Scan for the cell matching the given text and deliver its (X, Y) coordinate at center. 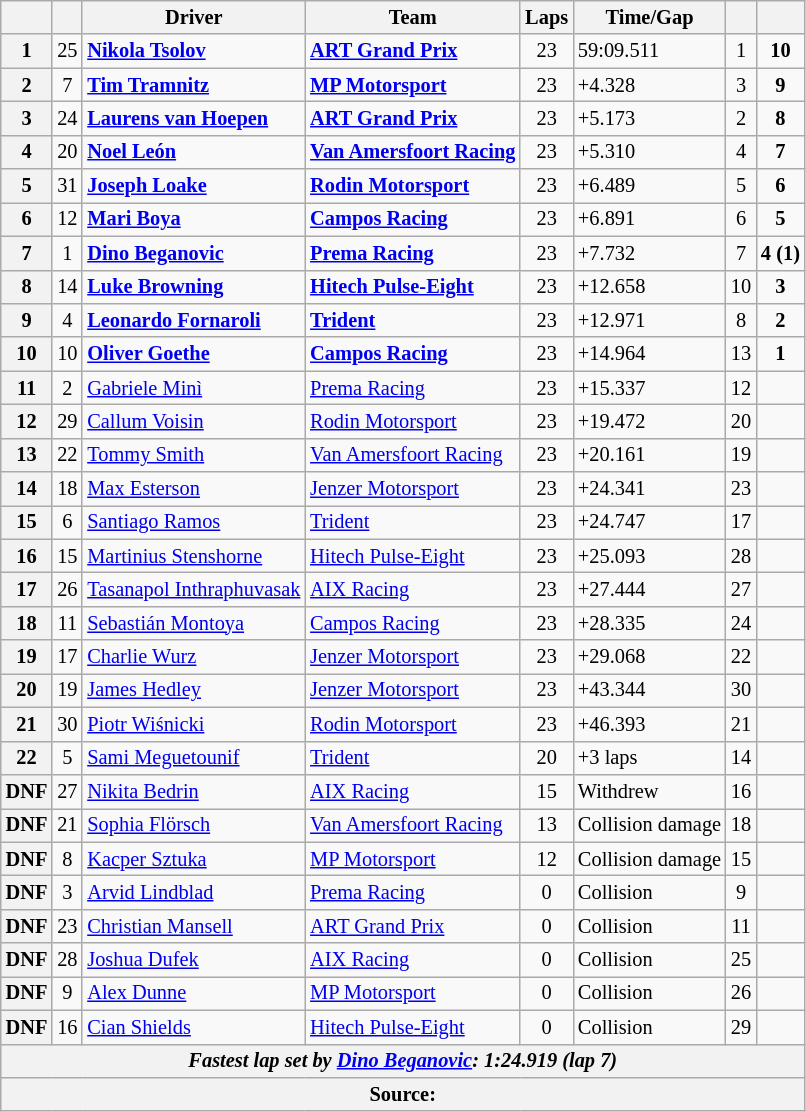
Leonardo Fornaroli (194, 320)
Joseph Loake (194, 186)
Luke Browning (194, 287)
+4.328 (650, 85)
4 (1) (780, 253)
+29.068 (650, 657)
Nikola Tsolov (194, 51)
+6.489 (650, 186)
Gabriele Minì (194, 388)
Kacper Sztuka (194, 859)
+24.747 (650, 522)
+25.093 (650, 556)
+19.472 (650, 421)
+46.393 (650, 724)
Laps (546, 17)
Callum Voisin (194, 421)
Dino Beganovic (194, 253)
Piotr Wiśnicki (194, 724)
+12.971 (650, 320)
Driver (194, 17)
Alex Dunne (194, 993)
Sami Meguetounif (194, 758)
+24.341 (650, 489)
James Hedley (194, 690)
Santiago Ramos (194, 522)
Tommy Smith (194, 455)
31 (67, 186)
Noel León (194, 152)
59:09.511 (650, 51)
Christian Mansell (194, 926)
Martinius Stenshorne (194, 556)
+43.344 (650, 690)
Mari Boya (194, 219)
Sophia Flörsch (194, 825)
Cian Shields (194, 1027)
+6.891 (650, 219)
+7.732 (650, 253)
Joshua Dufek (194, 960)
Fastest lap set by Dino Beganovic: 1:24.919 (lap 7) (403, 1061)
+5.310 (650, 152)
Tim Tramnitz (194, 85)
+28.335 (650, 623)
+5.173 (650, 118)
Oliver Goethe (194, 354)
+3 laps (650, 758)
+20.161 (650, 455)
Sebastián Montoya (194, 623)
Nikita Bedrin (194, 791)
Laurens van Hoepen (194, 118)
+27.444 (650, 589)
Max Esterson (194, 489)
Team (412, 17)
Withdrew (650, 791)
Source: (403, 1094)
Tasanapol Inthraphuvasak (194, 589)
+15.337 (650, 388)
+14.964 (650, 354)
Charlie Wurz (194, 657)
+12.658 (650, 287)
Arvid Lindblad (194, 892)
Time/Gap (650, 17)
